For the text-containing cell, return its midpoint in [X, Y] coordinate format. 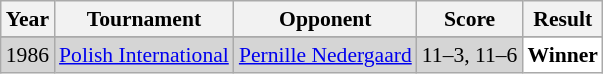
Winner [562, 55]
Pernille Nedergaard [326, 55]
Result [562, 19]
Polish International [144, 55]
Score [470, 19]
Opponent [326, 19]
Tournament [144, 19]
11–3, 11–6 [470, 55]
1986 [28, 55]
Year [28, 19]
